Capture the cell that displays the provided text and extract its [x, y] central coordinate. 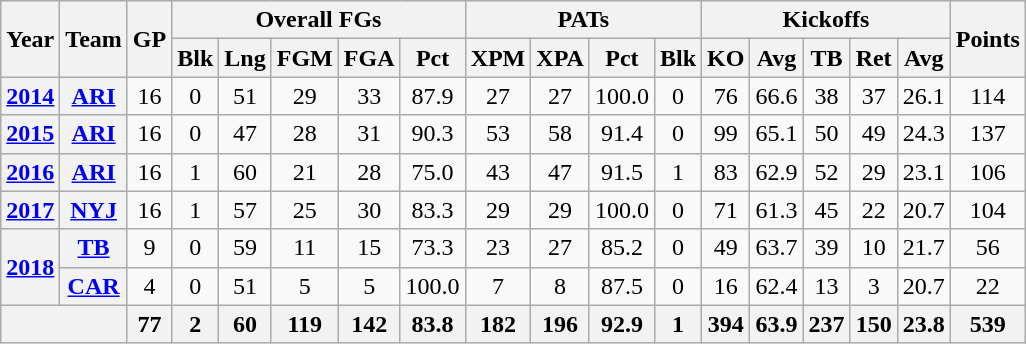
62.9 [776, 172]
43 [498, 172]
23.8 [924, 324]
52 [826, 172]
38 [826, 96]
90.3 [432, 134]
2018 [30, 267]
104 [988, 210]
33 [369, 96]
196 [560, 324]
XPM [498, 58]
Lng [245, 58]
21.7 [924, 248]
Points [988, 39]
87.9 [432, 96]
87.5 [622, 286]
NYJ [94, 210]
85.2 [622, 248]
2 [196, 324]
119 [304, 324]
30 [369, 210]
83.3 [432, 210]
150 [874, 324]
7 [498, 286]
2017 [30, 210]
3 [874, 286]
106 [988, 172]
21 [304, 172]
76 [726, 96]
63.7 [776, 248]
2014 [30, 96]
182 [498, 324]
2016 [30, 172]
Kickoffs [826, 20]
62.4 [776, 286]
26.1 [924, 96]
9 [149, 248]
FGA [369, 58]
77 [149, 324]
FGM [304, 58]
539 [988, 324]
59 [245, 248]
83.8 [432, 324]
Overall FGs [318, 20]
23 [498, 248]
10 [874, 248]
83 [726, 172]
2015 [30, 134]
50 [826, 134]
99 [726, 134]
91.4 [622, 134]
142 [369, 324]
66.6 [776, 96]
GP [149, 39]
KO [726, 58]
15 [369, 248]
24.3 [924, 134]
65.1 [776, 134]
Team [94, 39]
137 [988, 134]
13 [826, 286]
75.0 [432, 172]
Ret [874, 58]
57 [245, 210]
114 [988, 96]
56 [988, 248]
PATs [583, 20]
37 [874, 96]
58 [560, 134]
63.9 [776, 324]
23.1 [924, 172]
39 [826, 248]
61.3 [776, 210]
Year [30, 39]
71 [726, 210]
53 [498, 134]
73.3 [432, 248]
25 [304, 210]
31 [369, 134]
237 [826, 324]
11 [304, 248]
XPA [560, 58]
92.9 [622, 324]
4 [149, 286]
394 [726, 324]
8 [560, 286]
45 [826, 210]
91.5 [622, 172]
CAR [94, 286]
